Return the (x, y) coordinate for the center point of the cell that contains the specified text.  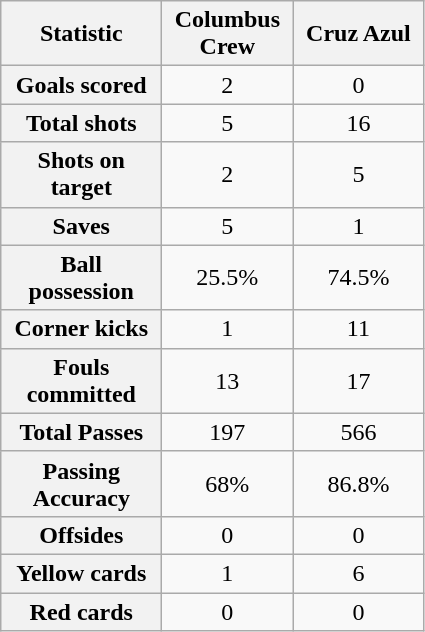
566 (358, 432)
Red cards (82, 611)
Statistic (82, 34)
Fouls committed (82, 380)
Yellow cards (82, 573)
13 (228, 380)
Cruz Azul (358, 34)
Offsides (82, 535)
Corner kicks (82, 329)
Ball possession (82, 278)
Goals scored (82, 85)
Total shots (82, 123)
Shots on target (82, 174)
197 (228, 432)
Saves (82, 226)
Total Passes (82, 432)
11 (358, 329)
17 (358, 380)
74.5% (358, 278)
86.8% (358, 484)
25.5% (228, 278)
Columbus Crew (228, 34)
6 (358, 573)
68% (228, 484)
Passing Accuracy (82, 484)
16 (358, 123)
